For the text-containing cell, return its midpoint in [x, y] coordinate format. 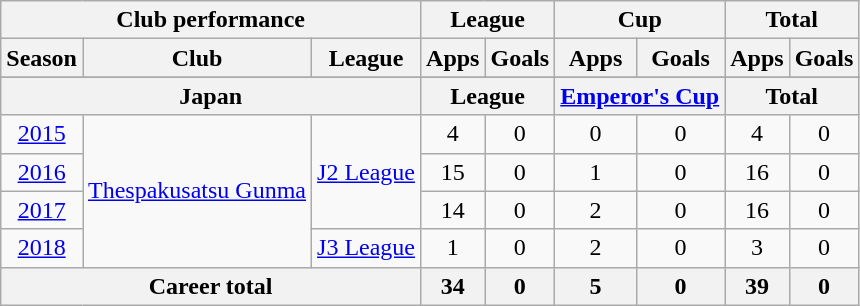
Season [42, 58]
Career total [211, 286]
5 [596, 286]
34 [453, 286]
Cup [640, 20]
3 [757, 248]
Thespakusatsu Gunma [196, 191]
Club performance [211, 20]
Japan [211, 96]
Club [196, 58]
14 [453, 210]
2017 [42, 210]
15 [453, 172]
2016 [42, 172]
Emperor's Cup [640, 96]
J3 League [366, 248]
2015 [42, 134]
2018 [42, 248]
39 [757, 286]
J2 League [366, 172]
